Extract the [x, y] coordinate from the center of the cell holding the provided text.  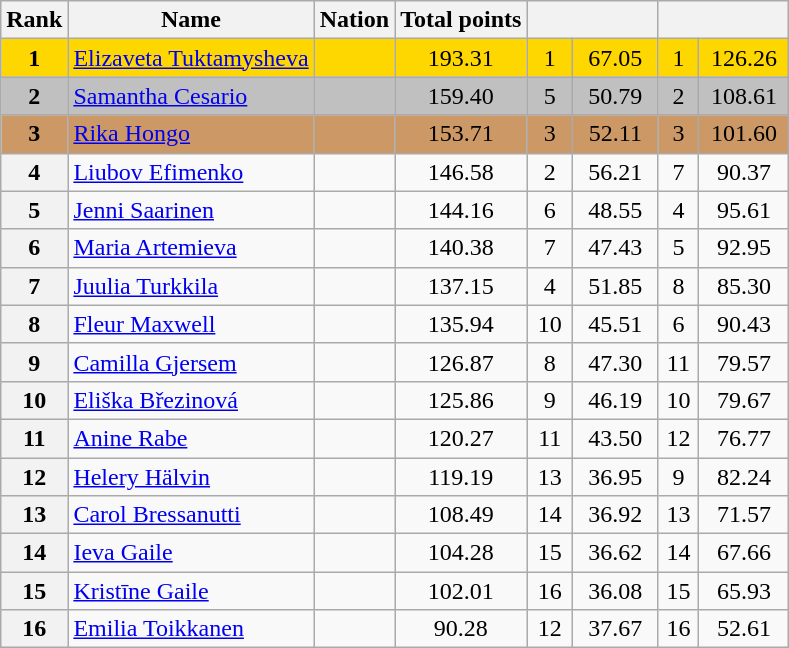
48.55 [616, 210]
101.60 [744, 134]
126.87 [461, 362]
159.40 [461, 96]
67.05 [616, 58]
45.51 [616, 324]
47.30 [616, 362]
50.79 [616, 96]
Helery Hälvin [191, 477]
Total points [461, 20]
Elizaveta Tuktamysheva [191, 58]
Fleur Maxwell [191, 324]
56.21 [616, 172]
36.95 [616, 477]
126.26 [744, 58]
90.37 [744, 172]
Nation [354, 20]
95.61 [744, 210]
79.57 [744, 362]
71.57 [744, 515]
144.16 [461, 210]
Rika Hongo [191, 134]
Anine Rabe [191, 438]
119.19 [461, 477]
47.43 [616, 248]
125.86 [461, 400]
79.67 [744, 400]
Rank [34, 20]
146.58 [461, 172]
82.24 [744, 477]
76.77 [744, 438]
Samantha Cesario [191, 96]
92.95 [744, 248]
85.30 [744, 286]
Carol Bressanutti [191, 515]
193.31 [461, 58]
108.49 [461, 515]
Emilia Toikkanen [191, 629]
36.08 [616, 591]
Camilla Gjersem [191, 362]
Liubov Efimenko [191, 172]
46.19 [616, 400]
52.61 [744, 629]
153.71 [461, 134]
67.66 [744, 553]
120.27 [461, 438]
Name [191, 20]
90.28 [461, 629]
Kristīne Gaile [191, 591]
90.43 [744, 324]
51.85 [616, 286]
135.94 [461, 324]
Juulia Turkkila [191, 286]
102.01 [461, 591]
36.92 [616, 515]
37.67 [616, 629]
36.62 [616, 553]
65.93 [744, 591]
Jenni Saarinen [191, 210]
52.11 [616, 134]
Eliška Březinová [191, 400]
137.15 [461, 286]
108.61 [744, 96]
Ieva Gaile [191, 553]
140.38 [461, 248]
Maria Artemieva [191, 248]
104.28 [461, 553]
43.50 [616, 438]
